For the text-containing cell, return its midpoint in (x, y) coordinate format. 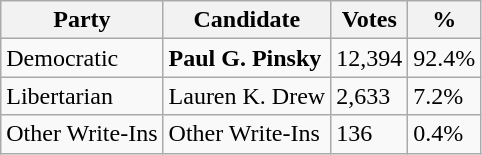
12,394 (370, 58)
Party (82, 20)
% (444, 20)
136 (370, 134)
Candidate (247, 20)
2,633 (370, 96)
7.2% (444, 96)
Democratic (82, 58)
Libertarian (82, 96)
Votes (370, 20)
92.4% (444, 58)
0.4% (444, 134)
Lauren K. Drew (247, 96)
Paul G. Pinsky (247, 58)
